Search for the cell housing the specified text and yield its [x, y] center coordinate. 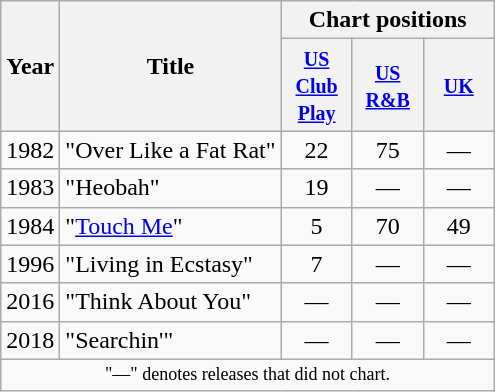
7 [316, 264]
US Club Play [316, 85]
75 [388, 150]
"Living in Ecstasy" [170, 264]
49 [458, 226]
Year [30, 66]
UK [458, 85]
1983 [30, 188]
"Heobah" [170, 188]
Title [170, 66]
"Think About You" [170, 302]
US R&B [388, 85]
5 [316, 226]
1984 [30, 226]
"Searchin'" [170, 340]
Chart positions [388, 20]
"Touch Me" [170, 226]
2018 [30, 340]
1982 [30, 150]
"—" denotes releases that did not chart. [248, 374]
70 [388, 226]
19 [316, 188]
22 [316, 150]
"Over Like a Fat Rat" [170, 150]
1996 [30, 264]
2016 [30, 302]
